Capture the cell that displays the provided text and extract its [X, Y] central coordinate. 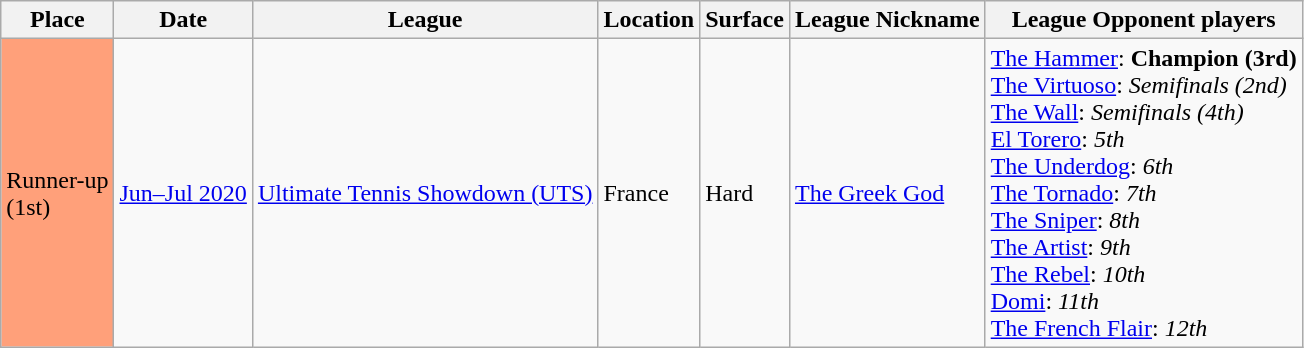
Hard [745, 193]
The Greek God [887, 193]
Runner-up(1st) [58, 193]
League Nickname [887, 20]
Date [183, 20]
Place [58, 20]
Surface [745, 20]
Location [649, 20]
France [649, 193]
League Opponent players [1144, 20]
Jun–Jul 2020 [183, 193]
Ultimate Tennis Showdown (UTS) [425, 193]
League [425, 20]
